Search for the cell housing the specified text and yield its (x, y) center coordinate. 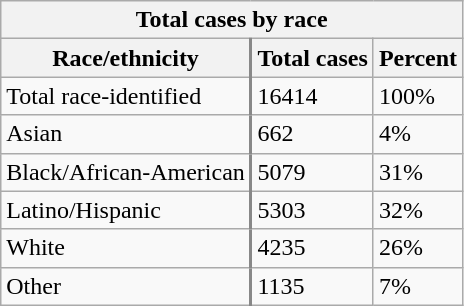
4235 (312, 248)
16414 (312, 96)
100% (418, 96)
Black/African-American (126, 172)
32% (418, 210)
Latino/Hispanic (126, 210)
Asian (126, 134)
1135 (312, 286)
Other (126, 286)
Total cases (312, 58)
7% (418, 286)
Total race-identified (126, 96)
White (126, 248)
662 (312, 134)
5303 (312, 210)
Race/ethnicity (126, 58)
31% (418, 172)
5079 (312, 172)
Percent (418, 58)
Total cases by race (232, 20)
26% (418, 248)
4% (418, 134)
